Pinpoint the cell where the given text exists, returning its (x, y) midpoint coordinate. 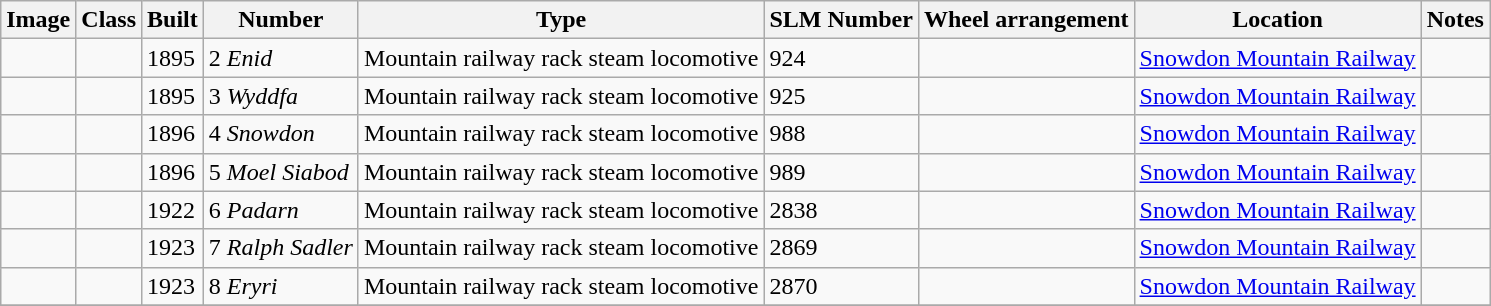
SLM Number (841, 20)
1922 (173, 210)
4 Snowdon (280, 134)
989 (841, 172)
7 Ralph Sadler (280, 248)
925 (841, 96)
Number (280, 20)
6 Padarn (280, 210)
988 (841, 134)
2 Enid (280, 58)
Class (109, 20)
924 (841, 58)
Location (1278, 20)
Type (561, 20)
2870 (841, 286)
8 Eryri (280, 286)
Wheel arrangement (1026, 20)
5 Moel Siabod (280, 172)
Built (173, 20)
Notes (1455, 20)
2869 (841, 248)
2838 (841, 210)
3 Wyddfa (280, 96)
Image (38, 20)
